Detect which cell encompasses the target text, then output its [x, y] center coordinate. 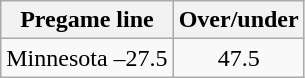
Over/under [238, 20]
Pregame line [87, 20]
Minnesota –27.5 [87, 58]
47.5 [238, 58]
